From the cell containing the given text, extract its center point as [x, y] coordinate. 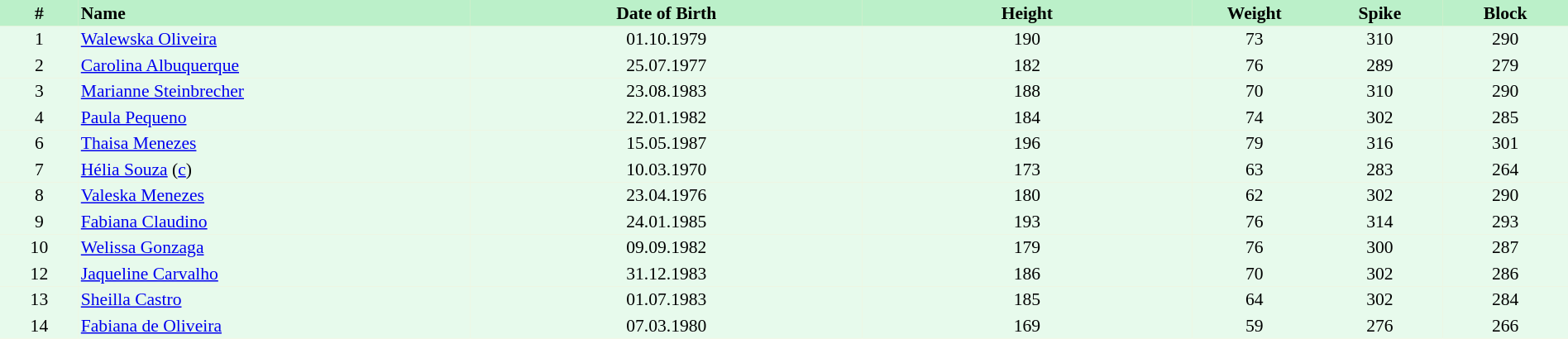
13 [40, 299]
276 [1380, 326]
8 [40, 195]
# [40, 13]
264 [1505, 169]
190 [1027, 40]
Fabiana Claudino [275, 222]
193 [1027, 222]
Hélia Souza (c) [275, 169]
7 [40, 169]
63 [1255, 169]
Block [1505, 13]
279 [1505, 65]
289 [1380, 65]
293 [1505, 222]
Welissa Gonzaga [275, 248]
79 [1255, 144]
184 [1027, 117]
283 [1380, 169]
01.07.1983 [667, 299]
Spike [1380, 13]
73 [1255, 40]
Date of Birth [667, 13]
Valeska Menezes [275, 195]
14 [40, 326]
62 [1255, 195]
23.04.1976 [667, 195]
07.03.1980 [667, 326]
Height [1027, 13]
12 [40, 274]
286 [1505, 274]
Fabiana de Oliveira [275, 326]
74 [1255, 117]
169 [1027, 326]
Marianne Steinbrecher [275, 91]
301 [1505, 144]
01.10.1979 [667, 40]
Weight [1255, 13]
24.01.1985 [667, 222]
287 [1505, 248]
2 [40, 65]
64 [1255, 299]
Walewska Oliveira [275, 40]
59 [1255, 326]
Name [275, 13]
186 [1027, 274]
4 [40, 117]
10.03.1970 [667, 169]
188 [1027, 91]
Thaisa Menezes [275, 144]
266 [1505, 326]
Jaqueline Carvalho [275, 274]
25.07.1977 [667, 65]
196 [1027, 144]
285 [1505, 117]
173 [1027, 169]
284 [1505, 299]
23.08.1983 [667, 91]
316 [1380, 144]
180 [1027, 195]
9 [40, 222]
185 [1027, 299]
314 [1380, 222]
22.01.1982 [667, 117]
09.09.1982 [667, 248]
Paula Pequeno [275, 117]
31.12.1983 [667, 274]
6 [40, 144]
Sheilla Castro [275, 299]
300 [1380, 248]
179 [1027, 248]
10 [40, 248]
3 [40, 91]
Carolina Albuquerque [275, 65]
15.05.1987 [667, 144]
182 [1027, 65]
1 [40, 40]
